Pinpoint the cell where the given text exists, returning its [x, y] midpoint coordinate. 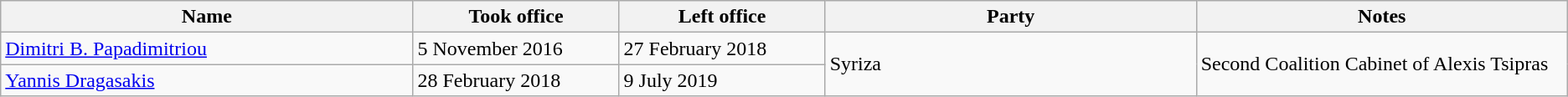
Dimitri B. Papadimitriou [207, 48]
Took office [516, 17]
Name [207, 17]
Syriza [1010, 64]
28 February 2018 [516, 80]
9 July 2019 [722, 80]
27 February 2018 [722, 48]
Yannis Dragasakis [207, 80]
Notes [1382, 17]
Party [1010, 17]
Left office [722, 17]
5 Νοvember 2016 [516, 48]
Second Coalition Cabinet of Alexis Tsipras [1382, 64]
